Identify which cell holds the provided text, then report its [x, y] central coordinate. 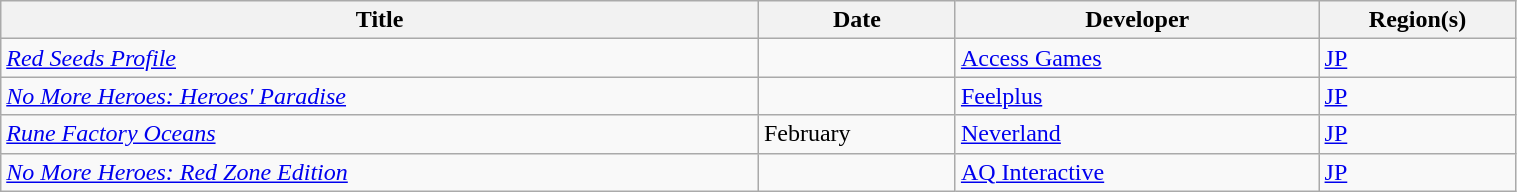
Neverland [1137, 134]
No More Heroes: Red Zone Edition [380, 172]
Date [856, 20]
Red Seeds Profile [380, 58]
Access Games [1137, 58]
Developer [1137, 20]
No More Heroes: Heroes' Paradise [380, 96]
Feelplus [1137, 96]
Region(s) [1418, 20]
Title [380, 20]
AQ Interactive [1137, 172]
Rune Factory Oceans [380, 134]
February [856, 134]
